Identify which cell holds the provided text, then report its (X, Y) central coordinate. 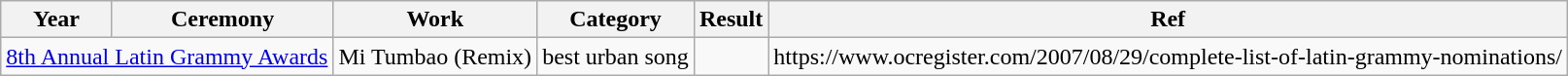
Work (435, 19)
Ceremony (222, 19)
best urban song (616, 57)
https://www.ocregister.com/2007/08/29/complete-list-of-latin-grammy-nominations/ (1168, 57)
Result (731, 19)
Mi Tumbao (Remix) (435, 57)
Year (56, 19)
8th Annual Latin Grammy Awards (167, 57)
Category (616, 19)
Ref (1168, 19)
